Output the (x, y) coordinate of the center of the cell containing the given text.  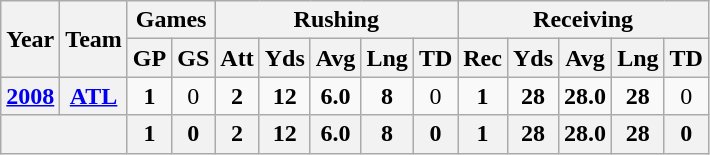
Games (170, 20)
Att (237, 58)
2008 (30, 96)
Receiving (584, 20)
Year (30, 39)
Rushing (336, 20)
GP (149, 58)
GS (194, 58)
ATL (94, 96)
Rec (483, 58)
Team (94, 39)
